Determine the [X, Y] coordinate at the center of the cell enclosing the given text.  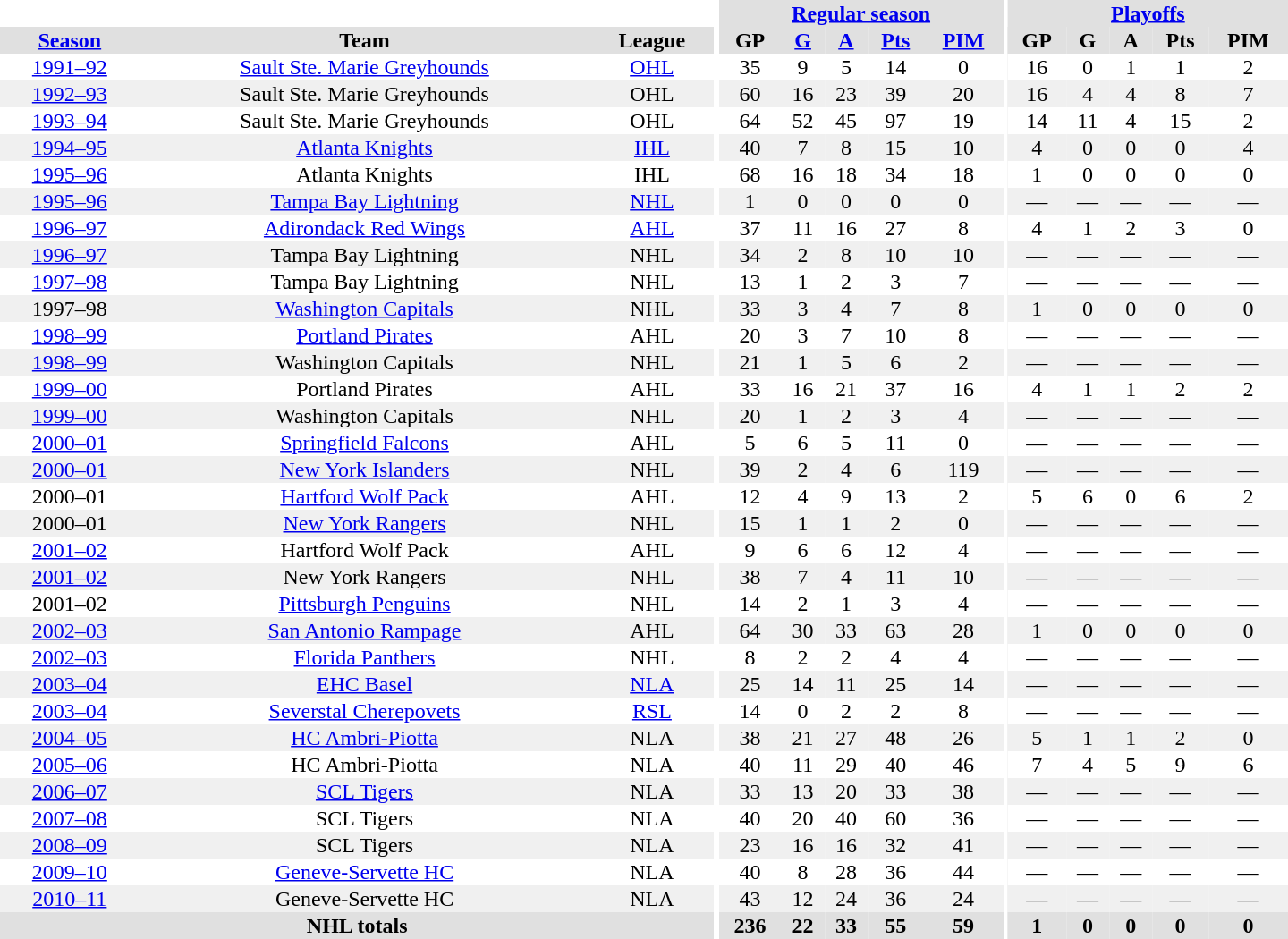
Playoffs [1148, 13]
41 [964, 845]
236 [750, 926]
30 [802, 630]
NHL totals [357, 926]
Regular season [861, 13]
San Antonio Rampage [365, 630]
1994–95 [70, 148]
19 [964, 121]
Season [70, 40]
97 [896, 121]
32 [896, 845]
1993–94 [70, 121]
35 [750, 67]
46 [964, 765]
68 [750, 174]
43 [750, 899]
52 [802, 121]
2007–08 [70, 818]
22 [802, 926]
29 [846, 765]
2008–09 [70, 845]
1992–93 [70, 94]
Team [365, 40]
RSL [651, 711]
63 [896, 630]
Pittsburgh Penguins [365, 604]
119 [964, 469]
2009–10 [70, 872]
26 [964, 738]
League [651, 40]
Severstal Cherepovets [365, 711]
2010–11 [70, 899]
59 [964, 926]
Springfield Falcons [365, 443]
48 [896, 738]
2005–06 [70, 765]
44 [964, 872]
55 [896, 926]
Florida Panthers [365, 657]
2004–05 [70, 738]
Adirondack Red Wings [365, 228]
EHC Basel [365, 684]
1991–92 [70, 67]
45 [846, 121]
2006–07 [70, 791]
New York Islanders [365, 469]
